Identify which cell holds the provided text, then report its [X, Y] central coordinate. 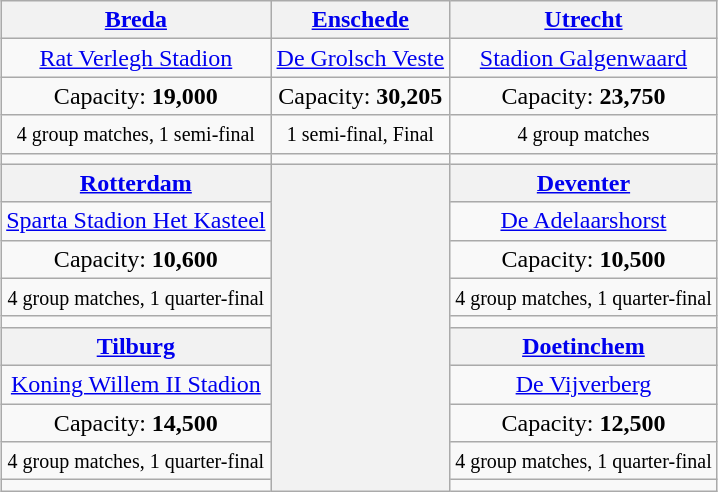
De Adelaarshorst [584, 221]
Sparta Stadion Het Kasteel [136, 221]
1 semi-final, Final [360, 134]
Capacity: 19,000 [136, 96]
Capacity: 30,205 [360, 96]
Capacity: 10,600 [136, 259]
Capacity: 10,500 [584, 259]
Tilburg [136, 346]
Capacity: 14,500 [136, 423]
Stadion Galgenwaard [584, 58]
Utrecht [584, 20]
4 group matches, 1 semi-final [136, 134]
Breda [136, 20]
Enschede [360, 20]
Deventer [584, 183]
De Grolsch Veste [360, 58]
Capacity: 12,500 [584, 423]
Rotterdam [136, 183]
Koning Willem II Stadion [136, 384]
4 group matches [584, 134]
Capacity: 23,750 [584, 96]
Rat Verlegh Stadion [136, 58]
Doetinchem [584, 346]
De Vijverberg [584, 384]
